Pinpoint the cell where the given text exists, returning its [x, y] midpoint coordinate. 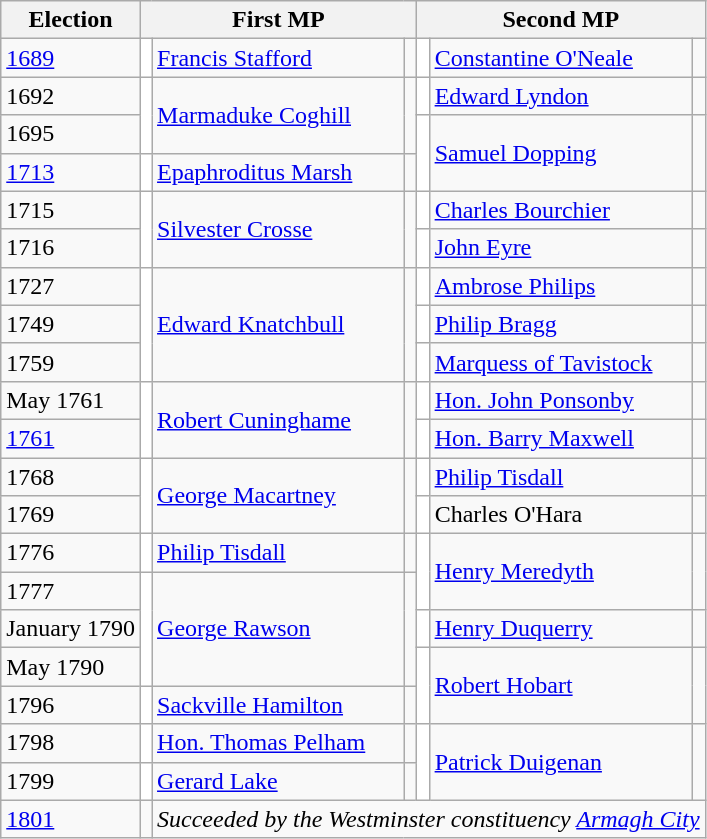
George Macartney [278, 496]
Constantine O'Neale [560, 58]
Succeeded by the Westminster constituency Armagh City [429, 819]
1716 [71, 248]
1777 [71, 591]
Edward Lyndon [560, 96]
1768 [71, 477]
1749 [71, 324]
May 1790 [71, 667]
1689 [71, 58]
Robert Hobart [560, 686]
Sackville Hamilton [278, 705]
Silvester Crosse [278, 229]
January 1790 [71, 629]
1692 [71, 96]
1727 [71, 286]
1761 [71, 438]
1713 [71, 172]
Epaphroditus Marsh [278, 172]
Francis Stafford [278, 58]
Election [71, 20]
Philip Bragg [560, 324]
Hon. John Ponsonby [560, 400]
1759 [71, 362]
Charles Bourchier [560, 210]
Charles O'Hara [560, 515]
Hon. Thomas Pelham [278, 743]
1796 [71, 705]
Hon. Barry Maxwell [560, 438]
Henry Duquerry [560, 629]
1695 [71, 134]
Marmaduke Coghill [278, 115]
Patrick Duigenan [560, 762]
Edward Knatchbull [278, 324]
1798 [71, 743]
Ambrose Philips [560, 286]
Second MP [560, 20]
Marquess of Tavistock [560, 362]
Samuel Dopping [560, 153]
1715 [71, 210]
1801 [71, 819]
John Eyre [560, 248]
1776 [71, 553]
Henry Meredyth [560, 572]
George Rawson [278, 629]
Robert Cuninghame [278, 419]
May 1761 [71, 400]
1799 [71, 781]
1769 [71, 515]
Gerard Lake [278, 781]
First MP [278, 20]
